Detect which cell encompasses the target text, then output its [x, y] center coordinate. 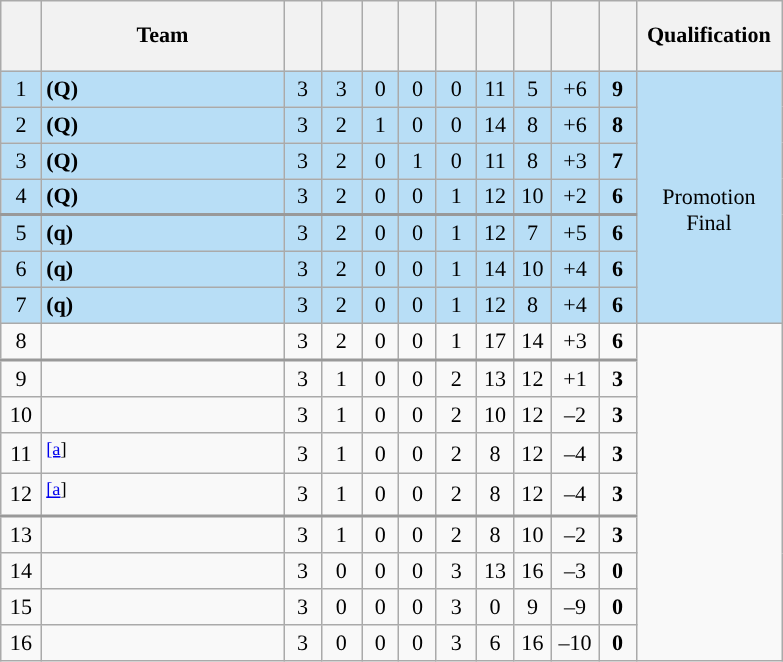
–10 [575, 642]
+1 [575, 378]
PromotionFinal [708, 197]
4 [21, 196]
15 [21, 606]
Team [162, 35]
–3 [575, 571]
17 [494, 342]
+2 [575, 196]
+5 [575, 234]
–9 [575, 606]
Qualification [708, 35]
